Return (X, Y) of the center of cell containing provided text 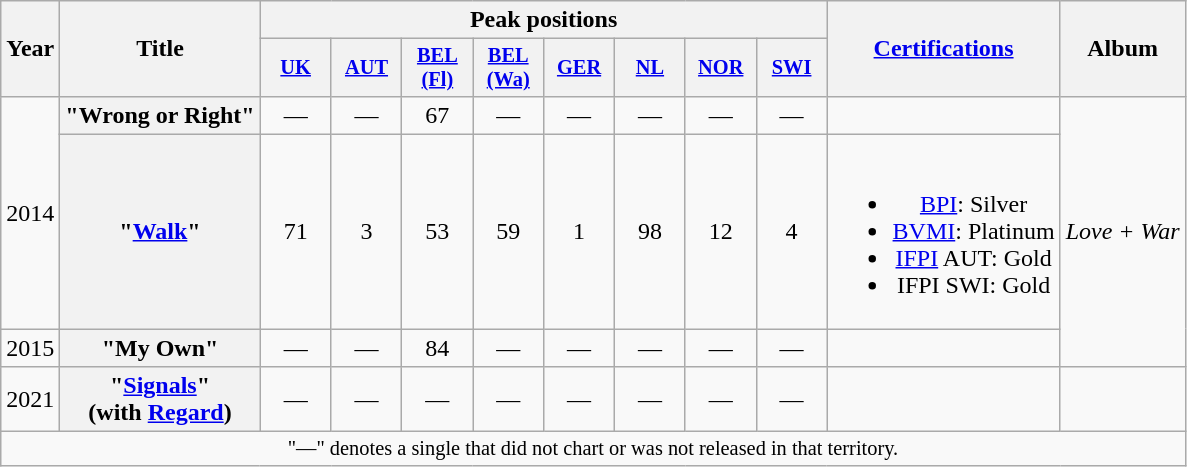
71 (296, 232)
Album (1122, 49)
98 (650, 232)
Peak positions (544, 20)
4 (792, 232)
"—" denotes a single that did not chart or was not released in that territory. (593, 449)
67 (438, 115)
UK (296, 68)
SWI (792, 68)
AUT (366, 68)
"Walk" (160, 232)
Love + War (1122, 231)
53 (438, 232)
1 (580, 232)
2015 (30, 348)
"Signals" (with Regard) (160, 400)
BEL (Wa) (508, 68)
Title (160, 49)
GER (580, 68)
2021 (30, 400)
84 (438, 348)
BEL (Fl) (438, 68)
"Wrong or Right" (160, 115)
Year (30, 49)
"My Own" (160, 348)
NOR (720, 68)
2014 (30, 212)
Certifications (944, 49)
59 (508, 232)
BPI: SilverBVMI: PlatinumIFPI AUT: GoldIFPI SWI: Gold (944, 232)
12 (720, 232)
NL (650, 68)
3 (366, 232)
